Capture the cell that displays the provided text and extract its [X, Y] central coordinate. 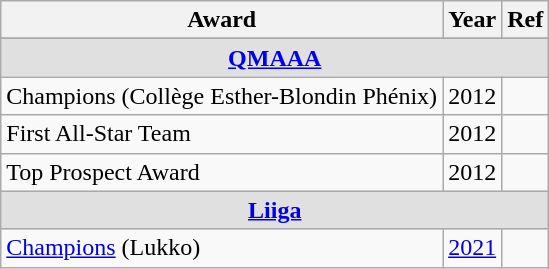
Year [472, 20]
Top Prospect Award [222, 172]
Liiga [275, 210]
QMAAA [275, 58]
Award [222, 20]
Champions (Collège Esther-Blondin Phénix) [222, 96]
2021 [472, 248]
Ref [526, 20]
Champions (Lukko) [222, 248]
First All-Star Team [222, 134]
